Search for the cell housing the specified text and yield its [X, Y] center coordinate. 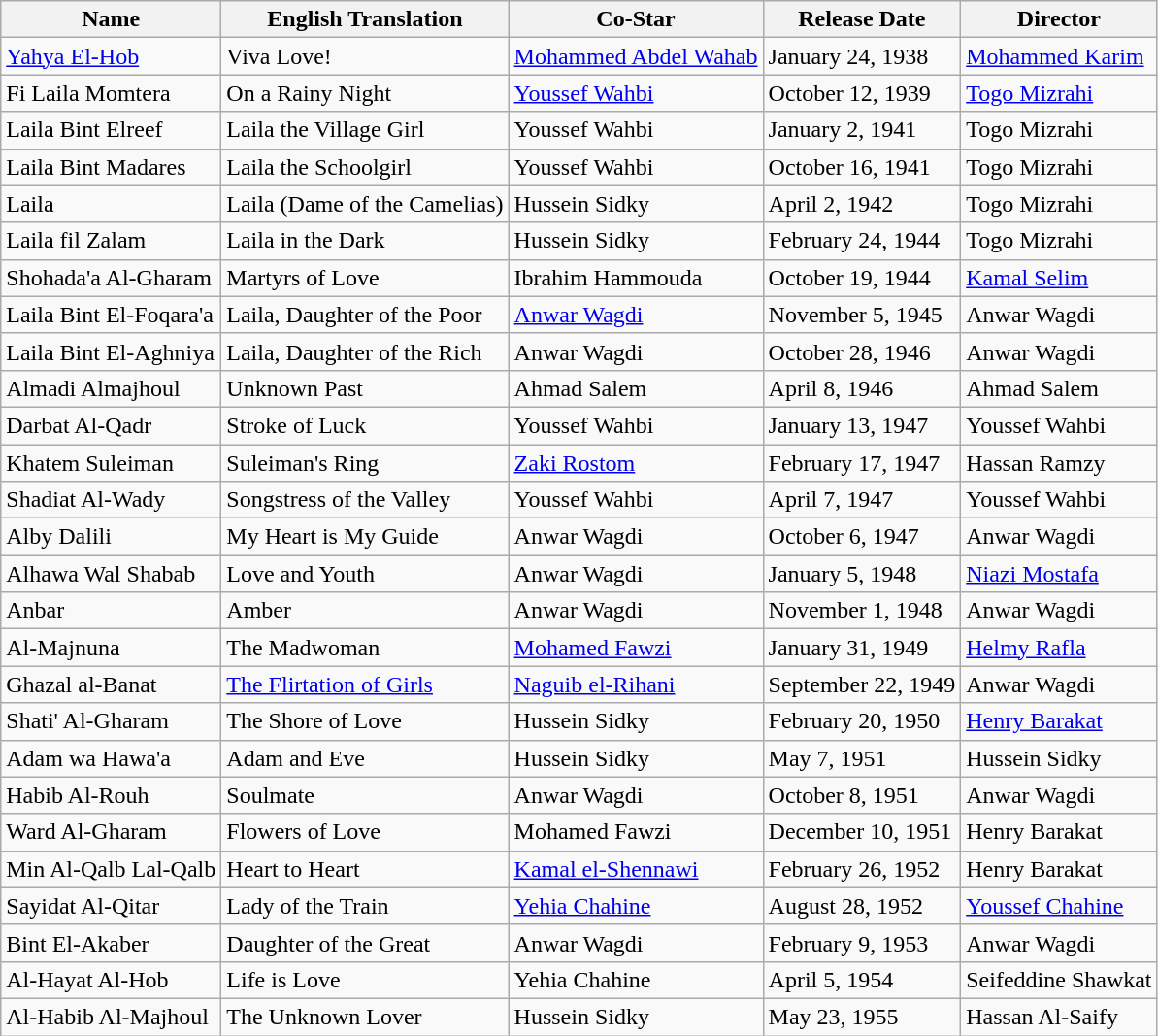
Al-Majnuna [111, 648]
Laila Bint El-Foqara'a [111, 315]
Darbat Al-Qadr [111, 425]
The Flirtation of Girls [365, 685]
Seifeddine Shawkat [1059, 980]
Mohammed Abdel Wahab [636, 56]
October 28, 1946 [862, 351]
Laila fil Zalam [111, 241]
February 26, 1952 [862, 869]
Daughter of the Great [365, 943]
February 20, 1950 [862, 721]
Laila [111, 204]
May 7, 1951 [862, 758]
Shohada'a Al-Gharam [111, 278]
The Madwoman [365, 648]
Helmy Rafla [1059, 648]
September 22, 1949 [862, 685]
The Unknown Lover [365, 1017]
Name [111, 19]
Suleiman's Ring [365, 463]
Lady of the Train [365, 906]
Laila, Daughter of the Poor [365, 315]
Heart to Heart [365, 869]
October 16, 1941 [862, 167]
April 8, 1946 [862, 388]
Martyrs of Love [365, 278]
November 1, 1948 [862, 611]
Laila in the Dark [365, 241]
Hassan Ramzy [1059, 463]
Release Date [862, 19]
October 19, 1944 [862, 278]
Ibrahim Hammouda [636, 278]
Youssef Chahine [1059, 906]
Al-Hayat Al-Hob [111, 980]
Viva Love! [365, 56]
February 9, 1953 [862, 943]
August 28, 1952 [862, 906]
Love and Youth [365, 574]
October 8, 1951 [862, 795]
February 17, 1947 [862, 463]
January 5, 1948 [862, 574]
January 2, 1941 [862, 130]
May 23, 1955 [862, 1017]
Kamal el-Shennawi [636, 869]
January 24, 1938 [862, 56]
Adam wa Hawa'a [111, 758]
February 24, 1944 [862, 241]
January 13, 1947 [862, 425]
October 12, 1939 [862, 93]
Laila Bint Elreef [111, 130]
Flowers of Love [365, 832]
Adam and Eve [365, 758]
Alhawa Wal Shabab [111, 574]
Almadi Almajhoul [111, 388]
Ward Al-Gharam [111, 832]
Mohammed Karim [1059, 56]
Laila Bint Madares [111, 167]
Fi Laila Momtera [111, 93]
The Shore of Love [365, 721]
Anbar [111, 611]
Hassan Al-Saify [1059, 1017]
Soulmate [365, 795]
English Translation [365, 19]
October 6, 1947 [862, 537]
Stroke of Luck [365, 425]
Al-Habib Al-Majhoul [111, 1017]
Niazi Mostafa [1059, 574]
Ghazal al-Banat [111, 685]
Yahya El-Hob [111, 56]
Min Al-Qalb Lal-Qalb [111, 869]
Laila (Dame of the Camelias) [365, 204]
Amber [365, 611]
Shati' Al-Gharam [111, 721]
Habib Al-Rouh [111, 795]
Shadiat Al-Wady [111, 500]
Songstress of the Valley [365, 500]
Director [1059, 19]
Alby Dalili [111, 537]
On a Rainy Night [365, 93]
April 2, 1942 [862, 204]
Bint El-Akaber [111, 943]
My Heart is My Guide [365, 537]
Laila the Village Girl [365, 130]
April 7, 1947 [862, 500]
Kamal Selim [1059, 278]
Khatem Suleiman [111, 463]
January 31, 1949 [862, 648]
Zaki Rostom [636, 463]
Co-Star [636, 19]
Laila the Schoolgirl [365, 167]
Sayidat Al-Qitar [111, 906]
Laila Bint El-Aghniya [111, 351]
November 5, 1945 [862, 315]
April 5, 1954 [862, 980]
Naguib el-Rihani [636, 685]
Laila, Daughter of the Rich [365, 351]
Unknown Past [365, 388]
December 10, 1951 [862, 832]
Life is Love [365, 980]
